Capture the cell that displays the provided text and extract its [x, y] central coordinate. 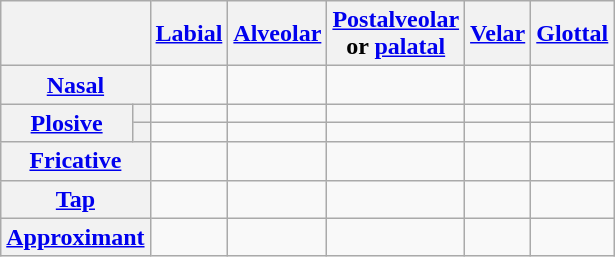
Plosive [67, 123]
Tap [76, 199]
Alveolar [278, 34]
Labial [189, 34]
Glottal [572, 34]
Velar [498, 34]
Postalveolaror palatal [396, 34]
Nasal [76, 85]
Approximant [76, 237]
Fricative [76, 161]
